Scan for the cell matching the given text and deliver its [x, y] coordinate at center. 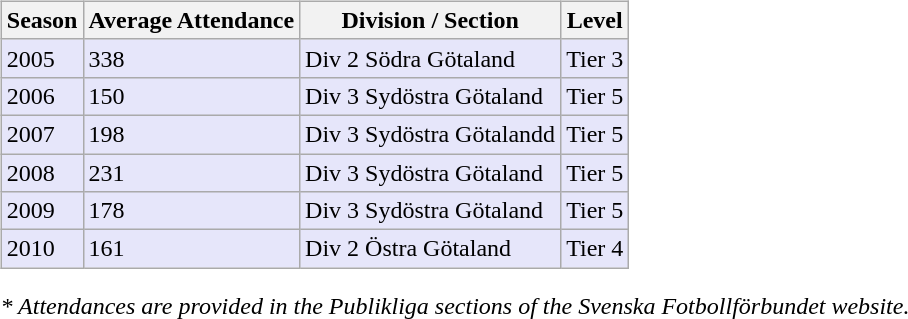
2007 [42, 134]
198 [192, 134]
Tier 4 [595, 249]
Tier 3 [595, 58]
178 [192, 211]
Level [595, 20]
2010 [42, 249]
Average Attendance [192, 20]
Season [42, 20]
2008 [42, 173]
Division / Section [430, 20]
161 [192, 249]
150 [192, 96]
2005 [42, 58]
338 [192, 58]
2009 [42, 211]
Div 3 Sydöstra Götalandd [430, 134]
2006 [42, 96]
231 [192, 173]
Div 2 Östra Götaland [430, 249]
Div 2 Södra Götaland [430, 58]
